Search for the cell housing the specified text and yield its [X, Y] center coordinate. 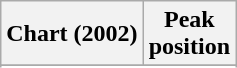
Peakposition [189, 34]
Chart (2002) [72, 34]
